From the cell containing the given text, extract its center point as [x, y] coordinate. 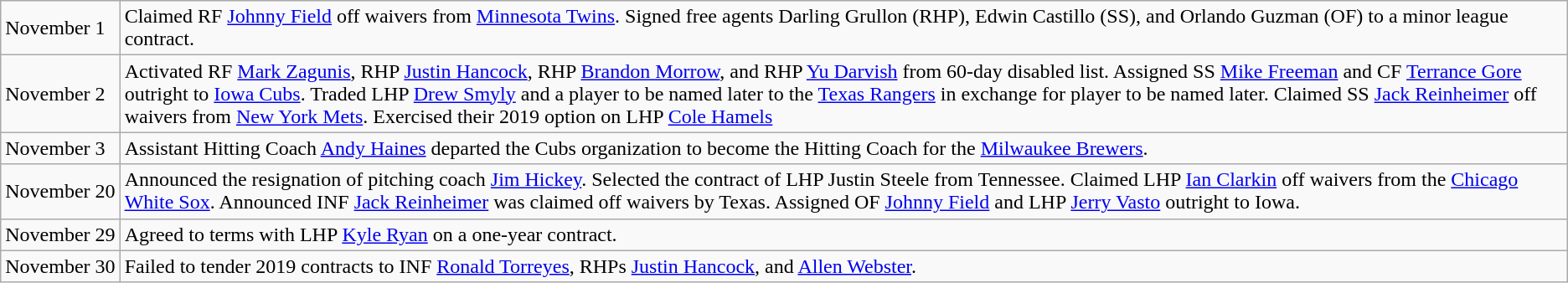
November 2 [60, 94]
Agreed to terms with LHP Kyle Ryan on a one-year contract. [843, 234]
November 3 [60, 148]
Assistant Hitting Coach Andy Haines departed the Cubs organization to become the Hitting Coach for the Milwaukee Brewers. [843, 148]
November 29 [60, 234]
Failed to tender 2019 contracts to INF Ronald Torreyes, RHPs Justin Hancock, and Allen Webster. [843, 266]
November 1 [60, 28]
November 20 [60, 191]
November 30 [60, 266]
